Pinpoint the cell where the given text exists, returning its (X, Y) midpoint coordinate. 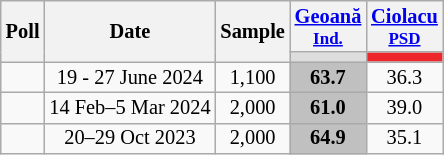
35.1 (404, 138)
64.9 (328, 138)
CiolacuPSD (404, 26)
1,100 (252, 78)
39.0 (404, 108)
GeoanăInd. (328, 26)
Date (130, 30)
14 Feb–5 Mar 2024 (130, 108)
Sample (252, 30)
20–29 Oct 2023 (130, 138)
63.7 (328, 78)
Poll (23, 30)
19 - 27 June 2024 (130, 78)
36.3 (404, 78)
61.0 (328, 108)
